Search for the cell housing the specified text and yield its (X, Y) center coordinate. 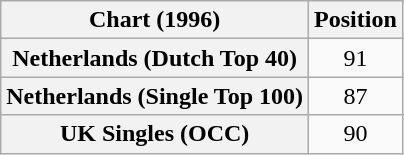
Netherlands (Dutch Top 40) (155, 58)
Chart (1996) (155, 20)
UK Singles (OCC) (155, 134)
90 (356, 134)
Position (356, 20)
87 (356, 96)
91 (356, 58)
Netherlands (Single Top 100) (155, 96)
